Return [X, Y] of the center of cell containing provided text 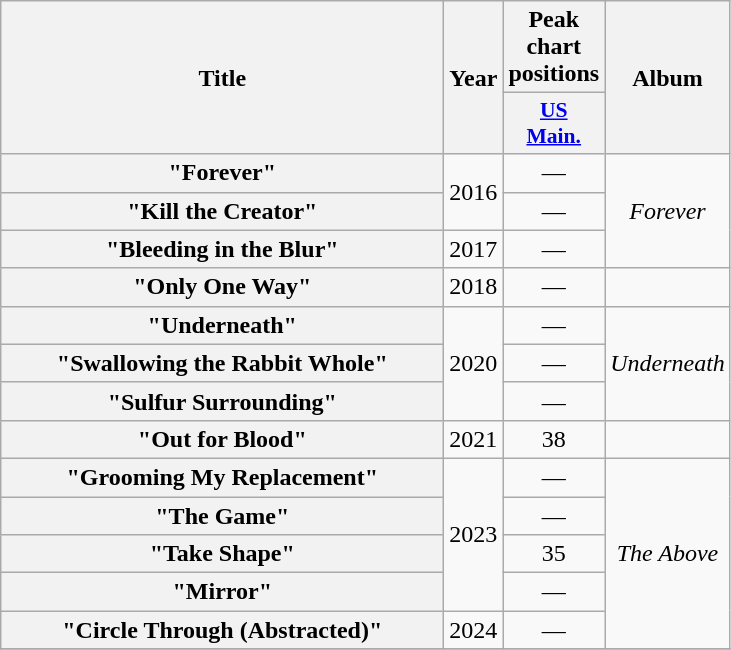
"Circle Through (Abstracted)" [222, 630]
Year [474, 78]
2016 [474, 192]
"Out for Blood" [222, 439]
Forever [668, 211]
USMain. [554, 124]
Peak chart positions [554, 47]
35 [554, 554]
2018 [474, 287]
Underneath [668, 363]
Album [668, 78]
"The Game" [222, 515]
2021 [474, 439]
"Mirror" [222, 592]
"Swallowing the Rabbit Whole" [222, 363]
"Bleeding in the Blur" [222, 249]
2017 [474, 249]
Title [222, 78]
"Forever" [222, 173]
"Underneath" [222, 325]
38 [554, 439]
The Above [668, 553]
2023 [474, 534]
"Grooming My Replacement" [222, 477]
"Sulfur Surrounding" [222, 401]
"Kill the Creator" [222, 211]
2024 [474, 630]
2020 [474, 363]
"Take Shape" [222, 554]
"Only One Way" [222, 287]
